Search for the cell housing the specified text and yield its (X, Y) center coordinate. 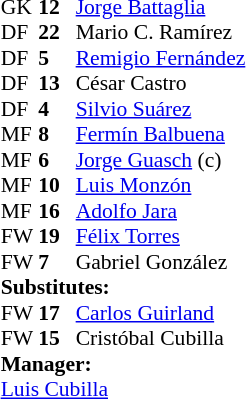
Félix Torres (161, 237)
17 (57, 313)
Luis Monzón (161, 185)
Jorge Guasch (c) (161, 160)
Mario C. Ramírez (161, 33)
Substitutes: (124, 287)
Carlos Guirland (161, 313)
Cristóbal Cubilla (161, 339)
Adolfo Jara (161, 211)
19 (57, 237)
7 (57, 262)
4 (57, 109)
Gabriel González (161, 262)
César Castro (161, 83)
22 (57, 33)
10 (57, 185)
13 (57, 83)
16 (57, 211)
6 (57, 160)
5 (57, 58)
Fermín Balbuena (161, 135)
Silvio Suárez (161, 109)
8 (57, 135)
15 (57, 339)
Manager: (124, 364)
Remigio Fernández (161, 58)
